Output the (X, Y) coordinate of the center of the cell containing the given text.  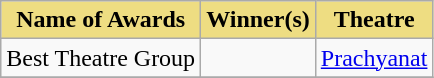
Name of Awards (101, 20)
Best Theatre Group (101, 58)
Prachyanat (374, 58)
Winner(s) (258, 20)
Theatre (374, 20)
